Search for the cell housing the specified text and yield its [x, y] center coordinate. 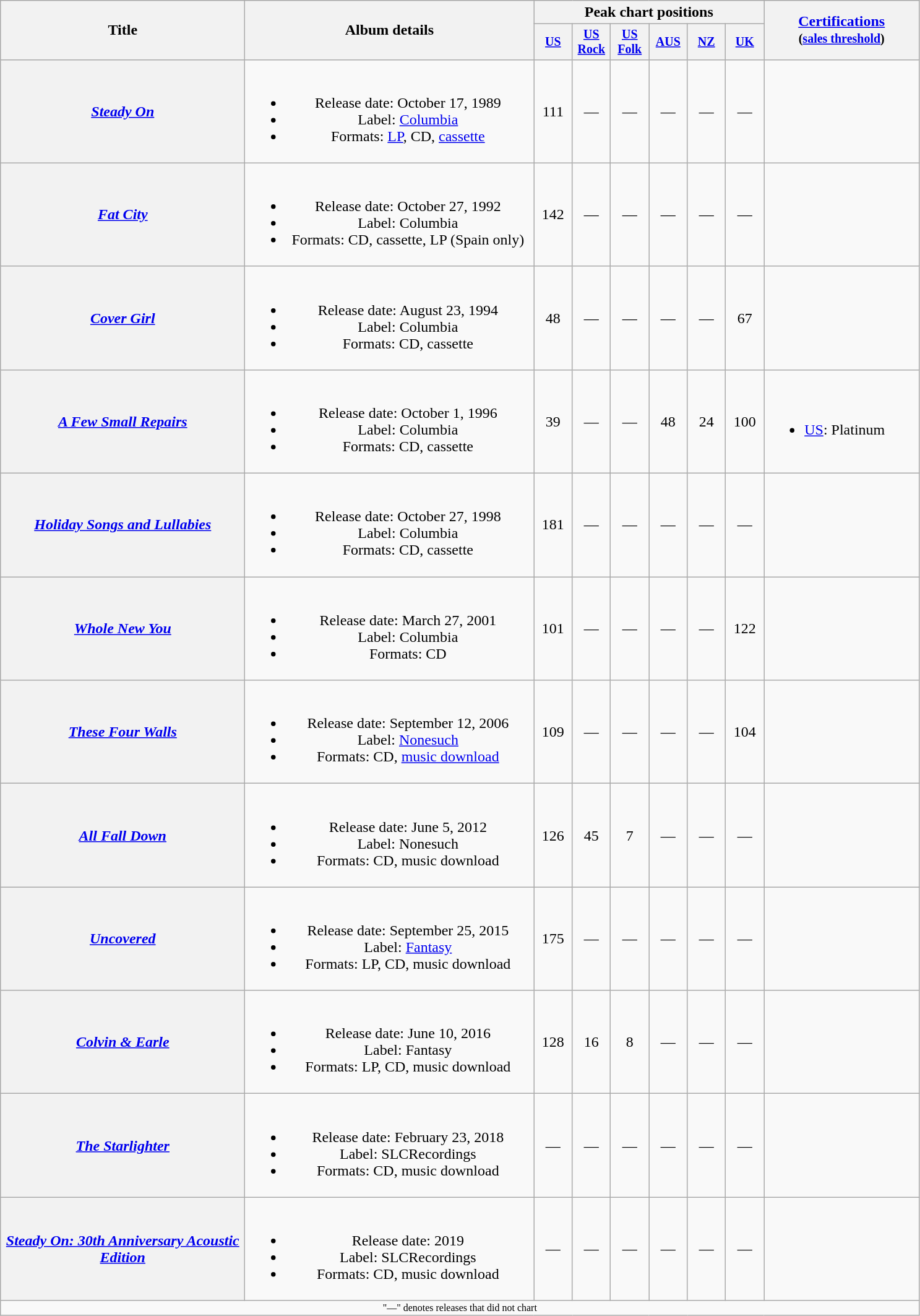
Certifications(sales threshold) [841, 30]
100 [745, 421]
Release date: October 27, 1998Label: ColumbiaFormats: CD, cassette [390, 525]
"—" denotes releases that did not chart [460, 1308]
US [553, 42]
128 [553, 1042]
US: Platinum [841, 421]
Steady On: 30th Anniversary Acoustic Edition [123, 1249]
Colvin & Earle [123, 1042]
Release date: February 23, 2018Label: SLCRecordingsFormats: CD, music download [390, 1145]
The Starlighter [123, 1145]
8 [630, 1042]
All Fall Down [123, 836]
7 [630, 836]
Holiday Songs and Lullabies [123, 525]
Release date: 2019Label: SLCRecordingsFormats: CD, music download [390, 1249]
122 [745, 629]
67 [745, 318]
USFolk [630, 42]
Release date: September 25, 2015Label: FantasyFormats: LP, CD, music download [390, 938]
NZ [707, 42]
Peak chart positions [649, 12]
109 [553, 732]
Fat City [123, 214]
These Four Walls [123, 732]
104 [745, 732]
USRock [591, 42]
175 [553, 938]
101 [553, 629]
Uncovered [123, 938]
24 [707, 421]
Release date: June 10, 2016Label: FantasyFormats: LP, CD, music download [390, 1042]
Release date: June 5, 2012Label: NonesuchFormats: CD, music download [390, 836]
Release date: October 1, 1996Label: ColumbiaFormats: CD, cassette [390, 421]
142 [553, 214]
Release date: October 27, 1992Label: ColumbiaFormats: CD, cassette, LP (Spain only) [390, 214]
Album details [390, 30]
Steady On [123, 111]
Release date: August 23, 1994Label: ColumbiaFormats: CD, cassette [390, 318]
Title [123, 30]
16 [591, 1042]
A Few Small Repairs [123, 421]
111 [553, 111]
UK [745, 42]
Release date: October 17, 1989Label: ColumbiaFormats: LP, CD, cassette [390, 111]
45 [591, 836]
126 [553, 836]
39 [553, 421]
AUS [668, 42]
Cover Girl [123, 318]
Release date: September 12, 2006Label: NonesuchFormats: CD, music download [390, 732]
Whole New You [123, 629]
181 [553, 525]
Release date: March 27, 2001Label: ColumbiaFormats: CD [390, 629]
